Output the (X, Y) coordinate of the center of the cell containing the given text.  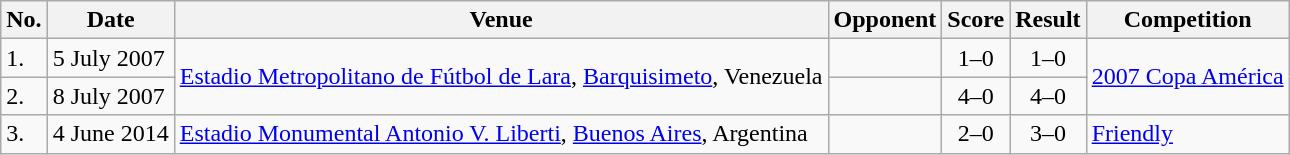
4 June 2014 (110, 134)
3. (24, 134)
Opponent (885, 20)
2. (24, 96)
2007 Copa América (1188, 77)
Score (976, 20)
Date (110, 20)
Estadio Metropolitano de Fútbol de Lara, Barquisimeto, Venezuela (501, 77)
Estadio Monumental Antonio V. Liberti, Buenos Aires, Argentina (501, 134)
2–0 (976, 134)
1. (24, 58)
8 July 2007 (110, 96)
Venue (501, 20)
Result (1048, 20)
Friendly (1188, 134)
No. (24, 20)
5 July 2007 (110, 58)
3–0 (1048, 134)
Competition (1188, 20)
